For the text-containing cell, return its midpoint in [X, Y] coordinate format. 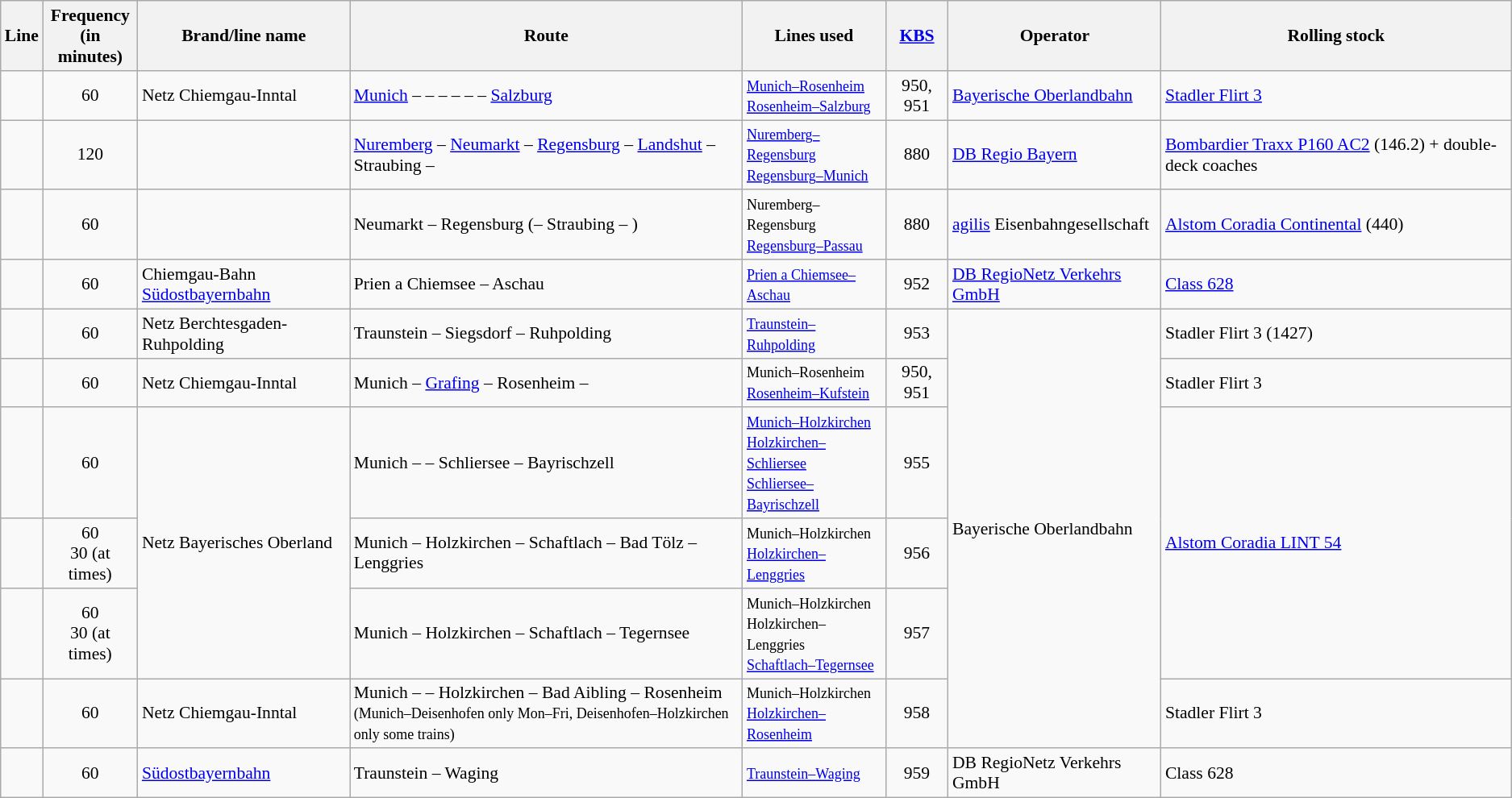
959 [917, 774]
Traunstein–Waging [814, 774]
Brand/line name [244, 35]
Munich–HolzkirchenHolzkirchen–Lenggries [814, 553]
Line [22, 35]
Prien a Chiemsee – Aschau [547, 284]
agilis Eisenbahngesellschaft [1055, 226]
Munich – Grafing – Rosenheim – [547, 382]
Nuremberg–RegensburgRegensburg–Munich [814, 155]
Munich–HolzkirchenHolzkirchen–Rosenheim [814, 714]
Operator [1055, 35]
KBS [917, 35]
Route [547, 35]
Munich – – Holzkirchen – Bad Aibling – Rosenheim(Munich–Deisenhofen only Mon–Fri, Deisenhofen–Holzkirchen only some trains) [547, 714]
Munich–HolzkirchenHolzkirchen–LenggriesSchaftlach–Tegernsee [814, 634]
956 [917, 553]
Lines used [814, 35]
Munich – Holzkirchen – Schaftlach – Bad Tölz – Lenggries [547, 553]
Stadler Flirt 3 (1427) [1336, 334]
Alstom Coradia Continental (440) [1336, 226]
952 [917, 284]
Frequency(in minutes) [90, 35]
Bombardier Traxx P160 AC2 (146.2) + double-deck coaches [1336, 155]
958 [917, 714]
DB Regio Bayern [1055, 155]
Netz Berchtesgaden-Ruhpolding [244, 334]
953 [917, 334]
Munich–HolzkirchenHolzkirchen–SchlierseeSchliersee–Bayrischzell [814, 463]
Neumarkt – Regensburg (– Straubing – ) [547, 226]
957 [917, 634]
Rolling stock [1336, 35]
Prien a Chiemsee–Aschau [814, 284]
Traunstein – Siegsdorf – Ruhpolding [547, 334]
Munich–RosenheimRosenheim–Salzburg [814, 95]
Alstom Coradia LINT 54 [1336, 543]
Nuremberg–RegensburgRegensburg–Passau [814, 226]
Munich – Holzkirchen – Schaftlach – Tegernsee [547, 634]
Netz Bayerisches Oberland [244, 543]
Traunstein – Waging [547, 774]
955 [917, 463]
120 [90, 155]
Munich – – Schliersee – Bayrischzell [547, 463]
Traunstein–Ruhpolding [814, 334]
Chiemgau-BahnSüdostbayernbahn [244, 284]
Südostbayernbahn [244, 774]
Nuremberg – Neumarkt – Regensburg – Landshut – Straubing – [547, 155]
Munich – – – – – – Salzburg [547, 95]
Munich–RosenheimRosenheim–Kufstein [814, 382]
